Return the (X, Y) coordinate for the center point of the cell that contains the specified text.  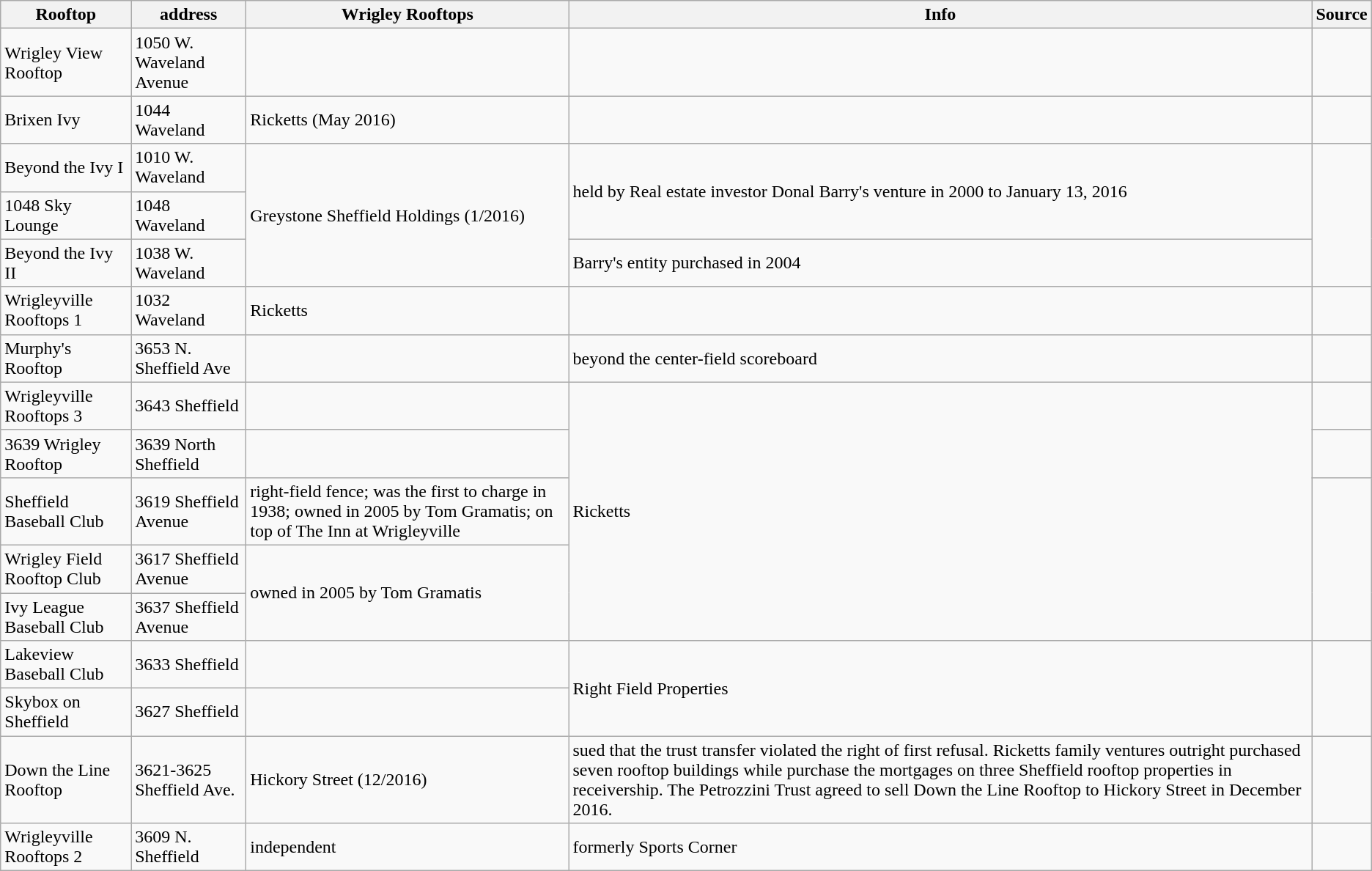
Beyond the Ivy I (66, 167)
right-field fence; was the first to charge in 1938; owned in 2005 by Tom Gramatis; on top of The Inn at Wrigleyville (407, 511)
1044 Waveland (189, 120)
3621-3625 Sheffield Ave. (189, 780)
3619 Sheffield Avenue (189, 511)
Murphy's Rooftop (66, 358)
Barry's entity purchased in 2004 (940, 262)
3639 North Sheffield (189, 453)
independent (407, 848)
3617 Sheffield Avenue (189, 569)
address (189, 15)
Lakeview Baseball Club (66, 664)
Sheffield Baseball Club (66, 511)
3637 Sheffield Avenue (189, 616)
Ricketts (May 2016) (407, 120)
1048 Waveland (189, 216)
Skybox on Sheffield (66, 713)
1010 W. Waveland (189, 167)
Right Field Properties (940, 688)
1032 Waveland (189, 311)
Wrigley Field Rooftop Club (66, 569)
3643 Sheffield (189, 406)
Down the Line Rooftop (66, 780)
Beyond the Ivy II (66, 262)
1048 Sky Lounge (66, 216)
3653 N. Sheffield Ave (189, 358)
Info (940, 15)
1050 W. Waveland Avenue (189, 62)
Wrigleyville Rooftops 1 (66, 311)
held by Real estate investor Donal Barry's venture in 2000 to January 13, 2016 (940, 191)
Ivy League Baseball Club (66, 616)
1038 W. Waveland (189, 262)
3639 Wrigley Rooftop (66, 453)
Wrigleyville Rooftops 3 (66, 406)
formerly Sports Corner (940, 848)
Brixen Ivy (66, 120)
Hickory Street (12/2016) (407, 780)
Greystone Sheffield Holdings (1/2016) (407, 216)
Wrigley Rooftops (407, 15)
3609 N. Sheffield (189, 848)
Wrigley View Rooftop (66, 62)
Source (1341, 15)
beyond the center-field scoreboard (940, 358)
3627 Sheffield (189, 713)
Rooftop (66, 15)
Wrigleyville Rooftops 2 (66, 848)
3633 Sheffield (189, 664)
owned in 2005 by Tom Gramatis (407, 592)
